Return [x, y] of the center of cell containing provided text 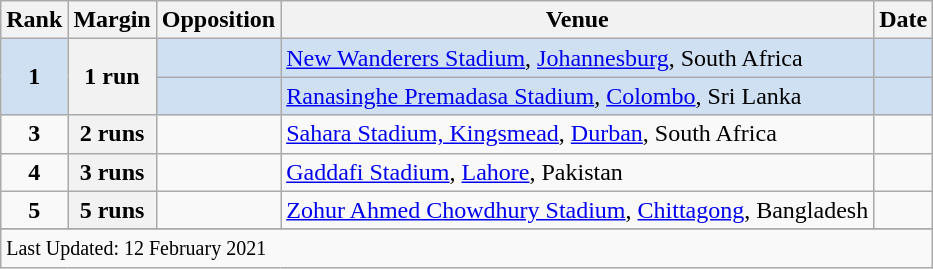
4 [34, 172]
Last Updated: 12 February 2021 [467, 248]
5 runs [112, 210]
Margin [112, 20]
Gaddafi Stadium, Lahore, Pakistan [578, 172]
Venue [578, 20]
2 runs [112, 134]
Zohur Ahmed Chowdhury Stadium, Chittagong, Bangladesh [578, 210]
New Wanderers Stadium, Johannesburg, South Africa [578, 58]
Date [904, 20]
5 [34, 210]
1 run [112, 77]
3 runs [112, 172]
3 [34, 134]
1 [34, 77]
Opposition [218, 20]
Sahara Stadium, Kingsmead, Durban, South Africa [578, 134]
Ranasinghe Premadasa Stadium, Colombo, Sri Lanka [578, 96]
Rank [34, 20]
